Provide the (x, y) coordinate of the cell's center where the given text is located.  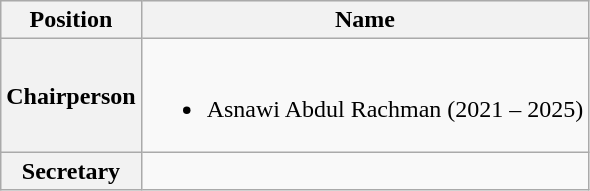
Position (71, 20)
Secretary (71, 171)
Asnawi Abdul Rachman (2021 – 2025) (365, 96)
Chairperson (71, 96)
Name (365, 20)
